Identify which cell holds the provided text, then report its (x, y) central coordinate. 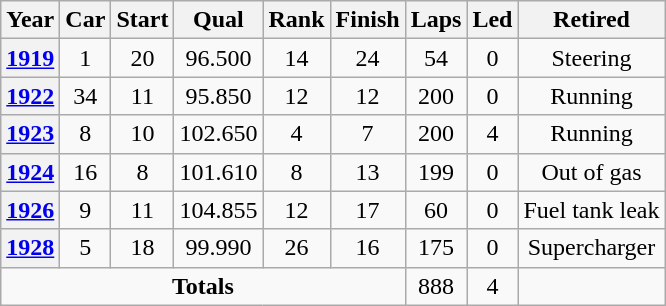
10 (142, 134)
101.610 (218, 172)
Finish (368, 20)
60 (436, 210)
Year (30, 20)
Start (142, 20)
Rank (296, 20)
888 (436, 286)
34 (86, 96)
Retired (592, 20)
96.500 (218, 58)
104.855 (218, 210)
Car (86, 20)
54 (436, 58)
1919 (30, 58)
5 (86, 248)
102.650 (218, 134)
14 (296, 58)
Led (492, 20)
18 (142, 248)
99.990 (218, 248)
95.850 (218, 96)
1 (86, 58)
1928 (30, 248)
1922 (30, 96)
Fuel tank leak (592, 210)
175 (436, 248)
26 (296, 248)
Totals (203, 286)
24 (368, 58)
199 (436, 172)
17 (368, 210)
1926 (30, 210)
Supercharger (592, 248)
20 (142, 58)
Qual (218, 20)
13 (368, 172)
Steering (592, 58)
9 (86, 210)
Laps (436, 20)
Out of gas (592, 172)
7 (368, 134)
1924 (30, 172)
1923 (30, 134)
